Locate the cell with the specified text and output its [X, Y] center coordinate. 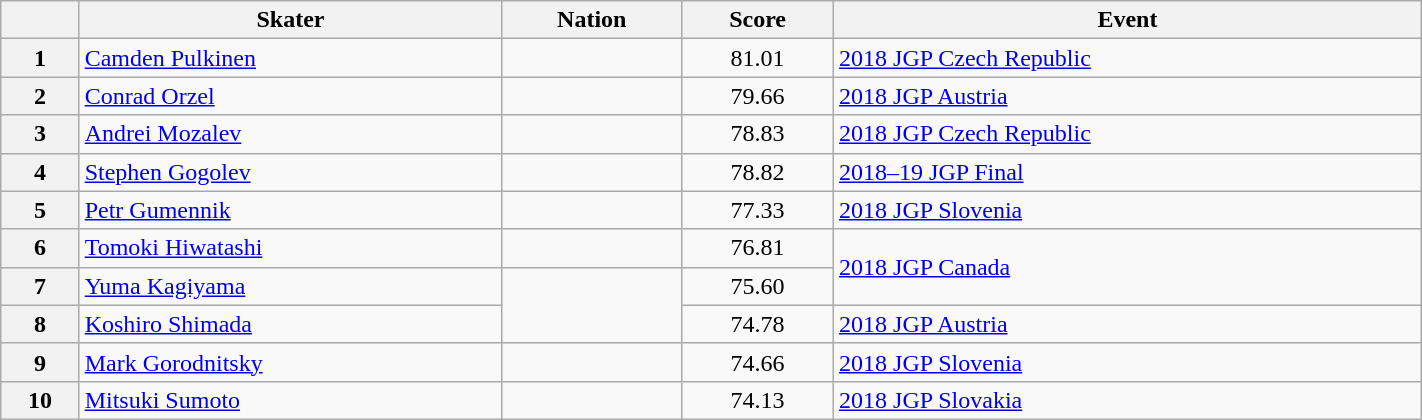
2018 JGP Canada [1128, 267]
77.33 [758, 210]
Koshiro Shimada [290, 324]
78.83 [758, 134]
2 [40, 96]
Mark Gorodnitsky [290, 362]
78.82 [758, 172]
5 [40, 210]
Petr Gumennik [290, 210]
Event [1128, 20]
Tomoki Hiwatashi [290, 248]
Yuma Kagiyama [290, 286]
Mitsuki Sumoto [290, 400]
6 [40, 248]
74.13 [758, 400]
Stephen Gogolev [290, 172]
Camden Pulkinen [290, 58]
4 [40, 172]
Conrad Orzel [290, 96]
81.01 [758, 58]
76.81 [758, 248]
3 [40, 134]
Andrei Mozalev [290, 134]
9 [40, 362]
Score [758, 20]
2018–19 JGP Final [1128, 172]
75.60 [758, 286]
1 [40, 58]
7 [40, 286]
74.66 [758, 362]
8 [40, 324]
Skater [290, 20]
74.78 [758, 324]
2018 JGP Slovakia [1128, 400]
79.66 [758, 96]
Nation [592, 20]
10 [40, 400]
